Return the (X, Y) coordinate for the center point of the cell that contains the specified text.  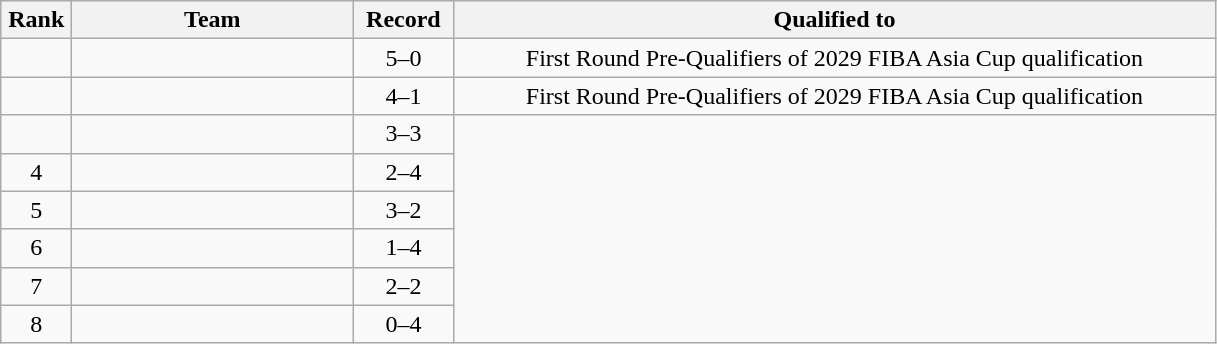
3–2 (404, 210)
Record (404, 20)
4–1 (404, 96)
5 (36, 210)
8 (36, 324)
4 (36, 172)
0–4 (404, 324)
1–4 (404, 248)
6 (36, 248)
3–3 (404, 134)
5–0 (404, 58)
Qualified to (834, 20)
Rank (36, 20)
7 (36, 286)
2–2 (404, 286)
Team (212, 20)
2–4 (404, 172)
